From the cell containing the given text, extract its center point as [X, Y] coordinate. 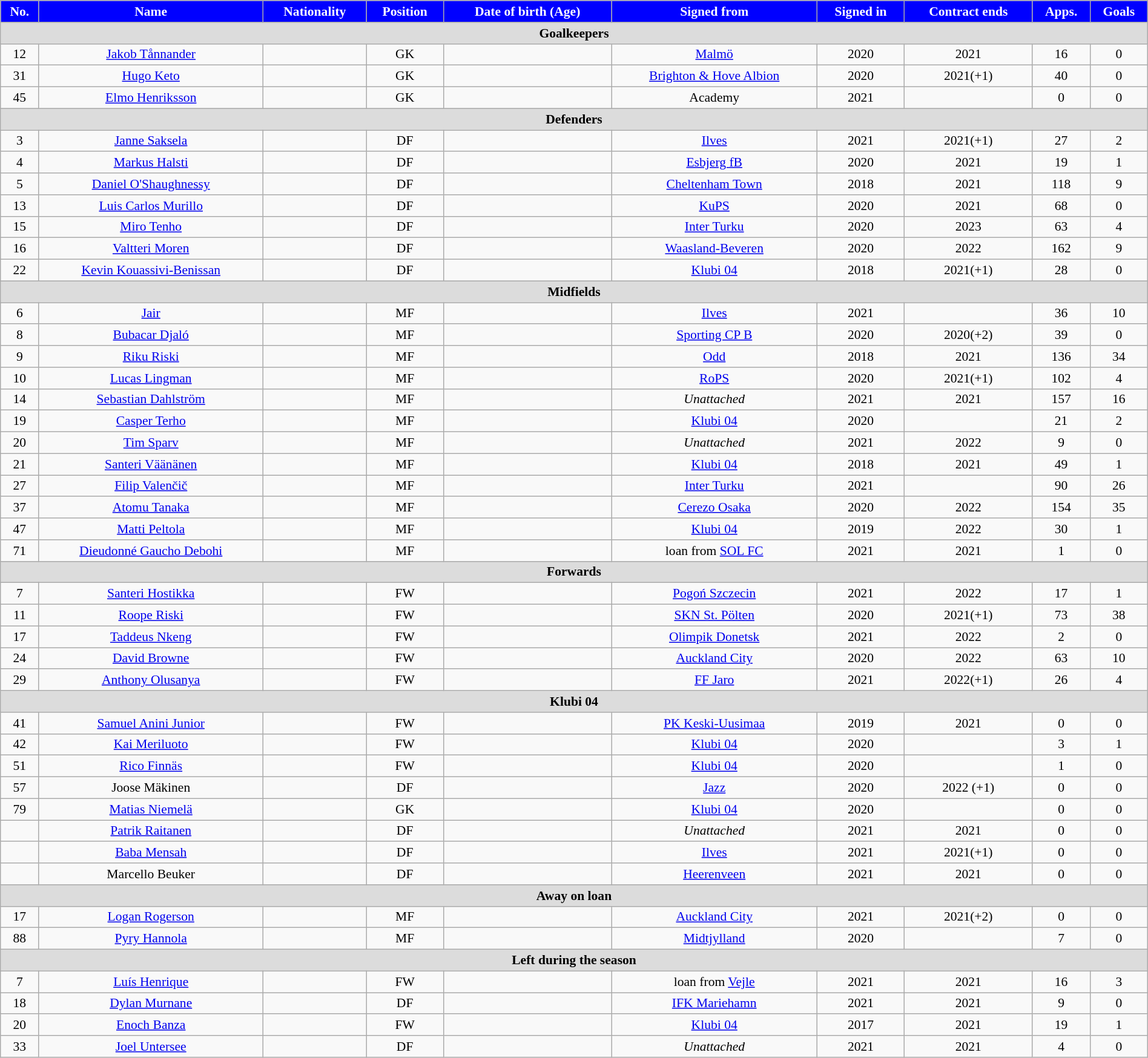
42 [19, 744]
154 [1061, 508]
2022(+1) [969, 680]
Waasland-Beveren [714, 249]
Matti Peltola [151, 529]
6 [19, 314]
SKN St. Pölten [714, 616]
loan from Vejle [714, 982]
Forwards [574, 572]
Baba Mensah [151, 853]
Taddeus Nkeng [151, 637]
162 [1061, 249]
Enoch Banza [151, 1025]
40 [1061, 76]
12 [19, 54]
Miro Tenho [151, 227]
Nationality [315, 11]
118 [1061, 184]
33 [19, 1046]
Goalkeepers [574, 33]
Logan Rogerson [151, 917]
Marcello Beuker [151, 874]
Defenders [574, 119]
Riku Riski [151, 356]
Cheltenham Town [714, 184]
Janne Saksela [151, 141]
13 [19, 206]
Lucas Lingman [151, 378]
57 [19, 788]
No. [19, 11]
Anthony Olusanya [151, 680]
Dieudonné Gaucho Debohi [151, 551]
Matias Niemelä [151, 809]
Cerezo Osaka [714, 508]
Jair [151, 314]
KuPS [714, 206]
102 [1061, 378]
71 [19, 551]
Luis Carlos Murillo [151, 206]
Away on loan [574, 896]
24 [19, 659]
2022 (+1) [969, 788]
Pogoń Szczecin [714, 594]
2020(+2) [969, 335]
90 [1061, 486]
Hugo Keto [151, 76]
8 [19, 335]
PK Keski-Uusimaa [714, 723]
38 [1119, 616]
FF Jaro [714, 680]
37 [19, 508]
31 [19, 76]
28 [1061, 271]
Daniel O'Shaughnessy [151, 184]
Bubacar Djaló [151, 335]
Jazz [714, 788]
Santeri Väänänen [151, 464]
RoPS [714, 378]
Left during the season [574, 961]
David Browne [151, 659]
Kevin Kouassivi-Benissan [151, 271]
14 [19, 399]
41 [19, 723]
Academy [714, 98]
loan from SOL FC [714, 551]
Santeri Hostikka [151, 594]
Filip Valenčič [151, 486]
Apps. [1061, 11]
36 [1061, 314]
Markus Halsti [151, 163]
Luís Henrique [151, 982]
Name [151, 11]
49 [1061, 464]
Rico Finnäs [151, 766]
Elmo Henriksson [151, 98]
Tim Sparv [151, 443]
30 [1061, 529]
45 [19, 98]
Casper Terho [151, 421]
Patrik Raitanen [151, 831]
22 [19, 271]
Kai Meriluoto [151, 744]
68 [1061, 206]
11 [19, 616]
Brighton & Hove Albion [714, 76]
47 [19, 529]
79 [19, 809]
2017 [860, 1025]
29 [19, 680]
Odd [714, 356]
Joel Untersee [151, 1046]
Signed in [860, 11]
Jakob Tånnander [151, 54]
2023 [969, 227]
Esbjerg fB [714, 163]
Sebastian Dahlström [151, 399]
73 [1061, 616]
Date of birth (Age) [527, 11]
5 [19, 184]
Sporting CP B [714, 335]
15 [19, 227]
Dylan Murnane [151, 1004]
34 [1119, 356]
2021(+2) [969, 917]
157 [1061, 399]
Olimpik Donetsk [714, 637]
51 [19, 766]
Midfields [574, 292]
Atomu Tanaka [151, 508]
IFK Mariehamn [714, 1004]
Joose Mäkinen [151, 788]
Valtteri Moren [151, 249]
Signed from [714, 11]
Pyry Hannola [151, 939]
39 [1061, 335]
35 [1119, 508]
88 [19, 939]
Heerenveen [714, 874]
18 [19, 1004]
Position [404, 11]
136 [1061, 356]
Goals [1119, 11]
Contract ends [969, 11]
Roope Riski [151, 616]
Midtjylland [714, 939]
Samuel Anini Junior [151, 723]
Malmö [714, 54]
